Return (X, Y) of the center of cell containing provided text 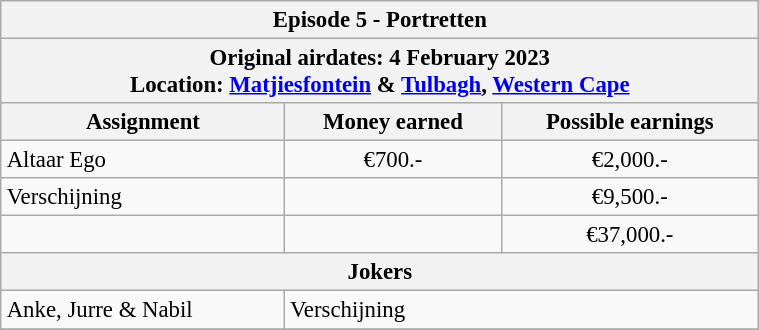
Anke, Jurre & Nabil (142, 310)
€9,500.- (630, 197)
Possible earnings (630, 122)
Original airdates: 4 February 2023Location: Matjiesfontein & Tulbagh, Western Cape (380, 70)
€2,000.- (630, 160)
Assignment (142, 122)
Altaar Ego (142, 160)
€700.- (394, 160)
Jokers (380, 272)
Episode 5 - Portretten (380, 20)
€37,000.- (630, 235)
Money earned (394, 122)
